For the text-containing cell, return its midpoint in [X, Y] coordinate format. 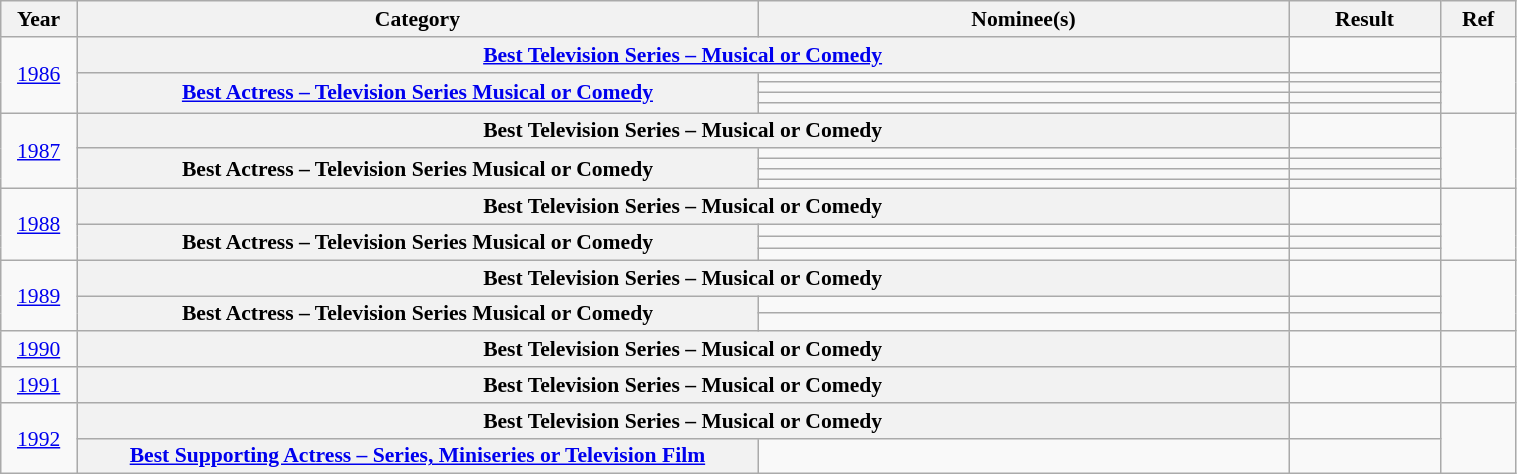
Nominee(s) [1023, 19]
1988 [39, 224]
1991 [39, 385]
1990 [39, 350]
Year [39, 19]
Result [1365, 19]
1992 [39, 438]
1986 [39, 75]
Ref [1478, 19]
Category [417, 19]
1987 [39, 151]
Best Supporting Actress – Series, Miniseries or Television Film [417, 456]
1989 [39, 296]
